For the text-containing cell, return its midpoint in (x, y) coordinate format. 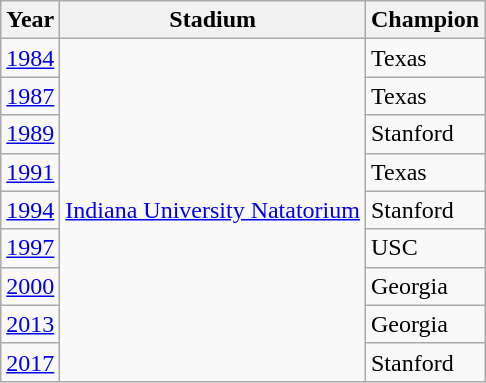
1997 (30, 248)
2013 (30, 324)
2000 (30, 286)
Year (30, 20)
Champion (424, 20)
1991 (30, 172)
Stadium (213, 20)
USC (424, 248)
Indiana University Natatorium (213, 210)
1989 (30, 134)
1984 (30, 58)
2017 (30, 362)
1987 (30, 96)
1994 (30, 210)
